Scan for the cell matching the given text and deliver its (x, y) coordinate at center. 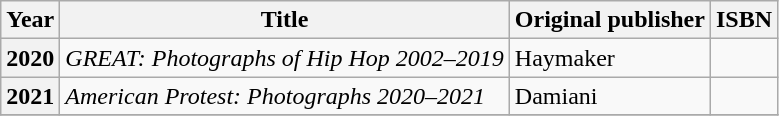
Damiani (610, 96)
GREAT: Photographs of Hip Hop 2002–2019 (285, 58)
ISBN (744, 20)
2020 (30, 58)
2021 (30, 96)
Title (285, 20)
Haymaker (610, 58)
Original publisher (610, 20)
American Protest: Photographs 2020–2021 (285, 96)
Year (30, 20)
